Pinpoint the cell where the given text exists, returning its (x, y) midpoint coordinate. 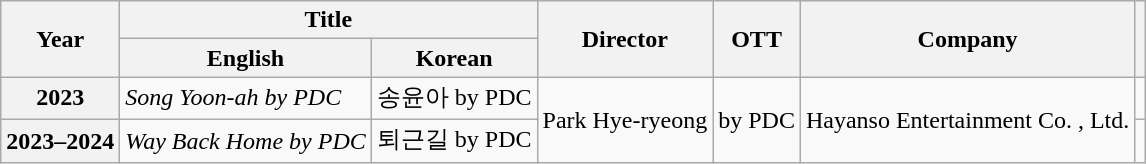
2023 (60, 98)
송윤아 by PDC (454, 98)
OTT (757, 39)
Title (328, 20)
Year (60, 39)
by PDC (757, 120)
Korean (454, 58)
Hayanso Entertainment Co. , Ltd. (967, 120)
2023–2024 (60, 140)
Way Back Home by PDC (246, 140)
English (246, 58)
Director (625, 39)
Park Hye-ryeong (625, 120)
Company (967, 39)
Song Yoon-ah by PDC (246, 98)
퇴근길 by PDC (454, 140)
